Find where the given text appears and provide that cell's center as [x, y] coordinate. 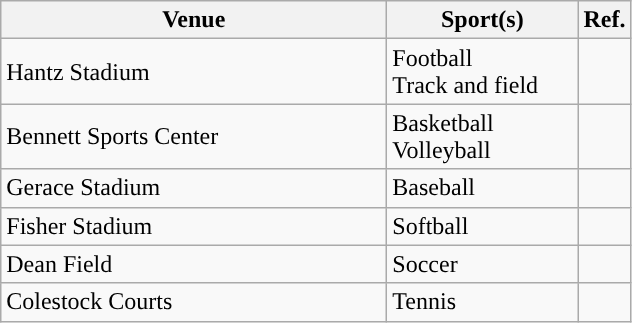
Ref. [604, 20]
Soccer [482, 264]
Hantz Stadium [194, 72]
Colestock Courts [194, 302]
Basketball Volleyball [482, 136]
Tennis [482, 302]
Dean Field [194, 264]
Softball [482, 226]
Baseball [482, 188]
Bennett Sports Center [194, 136]
Sport(s) [482, 20]
Football Track and field [482, 72]
Gerace Stadium [194, 188]
Venue [194, 20]
Fisher Stadium [194, 226]
